Return [X, Y] of the center of cell containing provided text 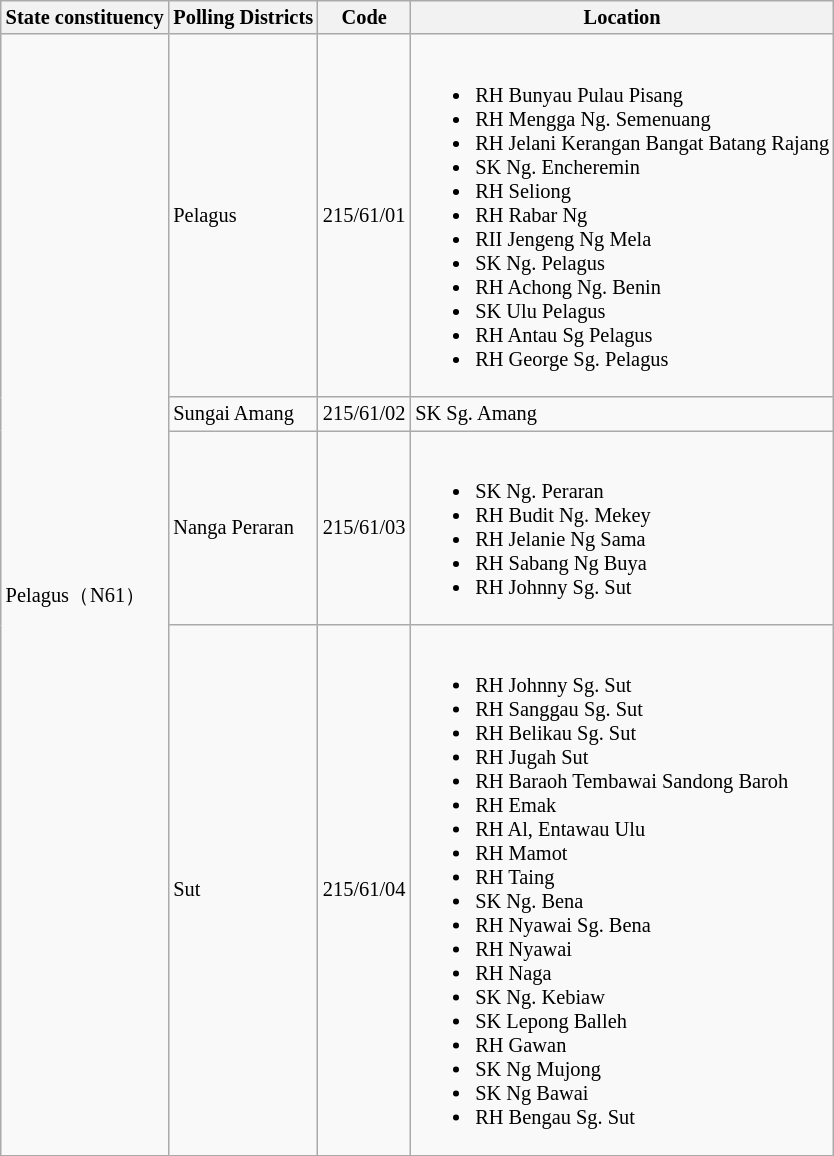
Sut [243, 890]
State constituency [85, 17]
215/61/04 [364, 890]
Nanga Peraran [243, 527]
Pelagus [243, 215]
Pelagus（N61） [85, 594]
215/61/02 [364, 413]
Location [622, 17]
SK Ng. PeraranRH Budit Ng. MekeyRH Jelanie Ng SamaRH Sabang Ng BuyaRH Johnny Sg. Sut [622, 527]
Sungai Amang [243, 413]
Code [364, 17]
Polling Districts [243, 17]
215/61/01 [364, 215]
215/61/03 [364, 527]
SK Sg. Amang [622, 413]
